Locate the cell with the specified text and output its (x, y) center coordinate. 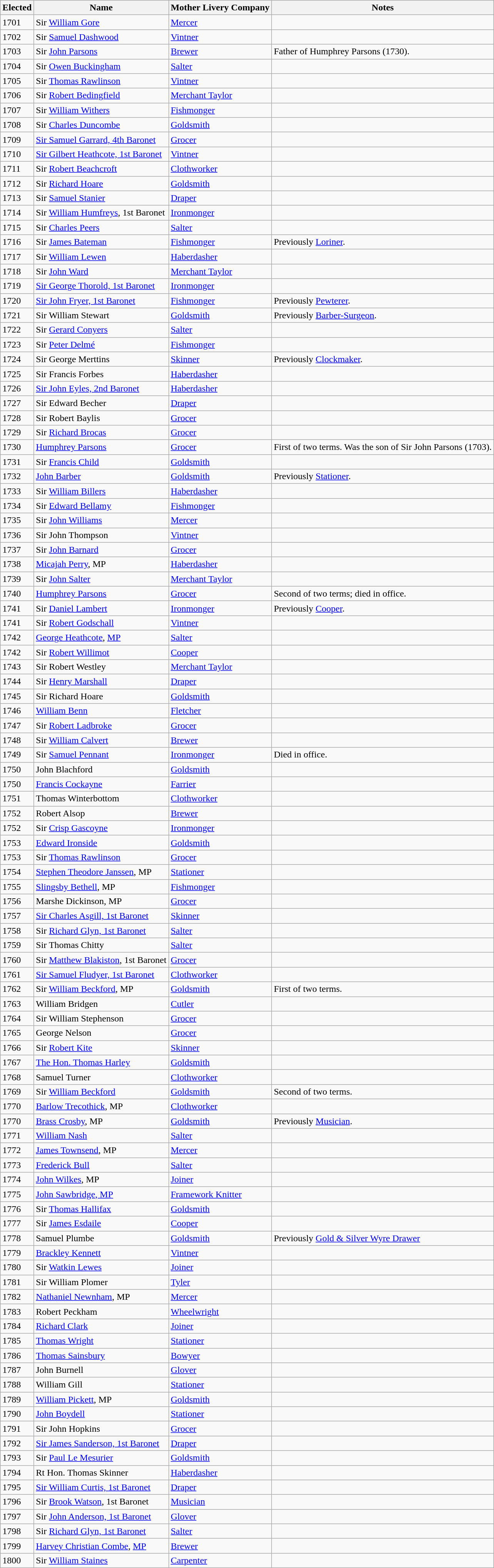
1738 (17, 564)
Francis Cockayne (101, 784)
1745 (17, 696)
1743 (17, 667)
1718 (17, 271)
1736 (17, 535)
1767 (17, 1062)
1735 (17, 520)
Tyler (220, 1282)
Sir Paul Le Mesurier (101, 1458)
Brass Crosby, MP (101, 1121)
1734 (17, 506)
1761 (17, 975)
1740 (17, 593)
1800 (17, 1560)
Sir William Calvert (101, 740)
Previously Gold & Silver Wyre Drawer (382, 1238)
1721 (17, 315)
Sir Samuel Dashwood (101, 37)
William Nash (101, 1136)
1722 (17, 330)
William Benn (101, 711)
1771 (17, 1136)
1739 (17, 579)
1775 (17, 1194)
Samuel Plumbe (101, 1238)
1796 (17, 1502)
1714 (17, 213)
Sir William Humfreys, 1st Baronet (101, 213)
Name (101, 8)
Slingsby Bethell, MP (101, 886)
Edward Ironside (101, 843)
Cutler (220, 1004)
1760 (17, 960)
1777 (17, 1224)
Sir Thomas Hallifax (101, 1209)
Previously Stationer. (382, 476)
Elected (17, 8)
1708 (17, 125)
1705 (17, 81)
James Townsend, MP (101, 1150)
1701 (17, 22)
1779 (17, 1253)
Previously Barber-Surgeon. (382, 315)
Sir Watkin Lewes (101, 1267)
Sir John Eyles, 2nd Baronet (101, 388)
1786 (17, 1355)
John Burnell (101, 1370)
1795 (17, 1487)
George Heathcote, MP (101, 637)
1789 (17, 1399)
1724 (17, 359)
Died in office. (382, 755)
1776 (17, 1209)
Previously Clockmaker. (382, 359)
Sir John Barnard (101, 550)
Musician (220, 1502)
1774 (17, 1180)
1788 (17, 1385)
1731 (17, 462)
1782 (17, 1297)
William Bridgen (101, 1004)
1716 (17, 242)
Farrier (220, 784)
John Wilkes, MP (101, 1180)
Second of two terms; died in office. (382, 593)
1725 (17, 374)
1784 (17, 1326)
1793 (17, 1458)
Barlow Trecothick, MP (101, 1106)
Sir Charles Peers (101, 227)
Sir George Thorold, 1st Baronet (101, 286)
1729 (17, 433)
Robert Alsop (101, 813)
1797 (17, 1516)
1751 (17, 799)
1769 (17, 1092)
Sir Henry Marshall (101, 682)
1773 (17, 1165)
Nathaniel Newnham, MP (101, 1297)
Wheelwright (220, 1311)
Richard Clark (101, 1326)
Sir William Curtis, 1st Baronet (101, 1487)
Sir John Williams (101, 520)
1781 (17, 1282)
Sir William Lewen (101, 257)
1703 (17, 52)
Sir William Beckford, MP (101, 989)
Sir John Hopkins (101, 1429)
1778 (17, 1238)
Previously Musician. (382, 1121)
1728 (17, 418)
1763 (17, 1004)
1785 (17, 1341)
1710 (17, 154)
Sir John Ward (101, 271)
1798 (17, 1531)
Fletcher (220, 711)
Sir Robert Westley (101, 667)
1709 (17, 139)
Second of two terms. (382, 1092)
1749 (17, 755)
Sir Samuel Garrard, 4th Baronet (101, 139)
Thomas Sainsbury (101, 1355)
1719 (17, 286)
First of two terms. (382, 989)
1746 (17, 711)
Notes (382, 8)
Sir Owen Buckingham (101, 66)
Sir John Anderson, 1st Baronet (101, 1516)
Sir Charles Duncombe (101, 125)
Sir Francis Child (101, 462)
1706 (17, 95)
1794 (17, 1473)
1758 (17, 931)
William Pickett, MP (101, 1399)
Rt Hon. Thomas Skinner (101, 1473)
George Nelson (101, 1033)
Marshe Dickinson, MP (101, 901)
1717 (17, 257)
Sir John Parsons (101, 52)
Sir Edward Becher (101, 403)
Sir Samuel Pennant (101, 755)
Sir Peter Delmé (101, 344)
1707 (17, 110)
Sir William Beckford (101, 1092)
Sir Charles Asgill, 1st Baronet (101, 916)
Sir Crisp Gascoyne (101, 828)
1711 (17, 169)
1712 (17, 184)
Sir James Bateman (101, 242)
Carpenter (220, 1560)
John Sawbridge, MP (101, 1194)
1702 (17, 37)
1748 (17, 740)
Sir James Esdaile (101, 1224)
Sir Robert Ladbroke (101, 725)
Sir Thomas Chitty (101, 945)
1765 (17, 1033)
Framework Knitter (220, 1194)
Sir John Thompson (101, 535)
1754 (17, 872)
1733 (17, 491)
1780 (17, 1267)
1727 (17, 403)
1704 (17, 66)
John Blachford (101, 769)
Sir Francis Forbes (101, 374)
1783 (17, 1311)
1791 (17, 1429)
Mother Livery Company (220, 8)
First of two terms. Was the son of Sir John Parsons (1703). (382, 447)
Sir William Gore (101, 22)
The Hon. Thomas Harley (101, 1062)
Previously Loriner. (382, 242)
Sir Robert Baylis (101, 418)
Stephen Theodore Janssen, MP (101, 872)
William Gill (101, 1385)
Sir Daniel Lambert (101, 608)
Sir William Stewart (101, 315)
1787 (17, 1370)
John Boydell (101, 1414)
1713 (17, 198)
Sir Robert Kite (101, 1048)
1744 (17, 682)
1730 (17, 447)
Bowyer (220, 1355)
1764 (17, 1018)
1799 (17, 1546)
Thomas Wright (101, 1341)
Sir Robert Godschall (101, 623)
Micajah Perry, MP (101, 564)
1737 (17, 550)
John Barber (101, 476)
Sir John Salter (101, 579)
1756 (17, 901)
Previously Cooper. (382, 608)
Sir William Stephenson (101, 1018)
Frederick Bull (101, 1165)
Father of Humphrey Parsons (1730). (382, 52)
Sir Samuel Fludyer, 1st Baronet (101, 975)
Sir Gerard Conyers (101, 330)
Sir William Plomer (101, 1282)
Sir William Staines (101, 1560)
Samuel Turner (101, 1077)
Sir Matthew Blakiston, 1st Baronet (101, 960)
Sir Samuel Stanier (101, 198)
Robert Peckham (101, 1311)
1723 (17, 344)
Sir Edward Bellamy (101, 506)
1715 (17, 227)
Sir Gilbert Heathcote, 1st Baronet (101, 154)
1792 (17, 1443)
Sir Robert Willimot (101, 652)
1772 (17, 1150)
1732 (17, 476)
Sir James Sanderson, 1st Baronet (101, 1443)
1726 (17, 388)
Harvey Christian Combe, MP (101, 1546)
1755 (17, 886)
Sir William Billers (101, 491)
Brackley Kennett (101, 1253)
Sir Richard Brocas (101, 433)
Sir William Withers (101, 110)
1768 (17, 1077)
Sir George Merttins (101, 359)
Sir Robert Beachcroft (101, 169)
Sir John Fryer, 1st Baronet (101, 301)
1766 (17, 1048)
1762 (17, 989)
Sir Brook Watson, 1st Baronet (101, 1502)
Thomas Winterbottom (101, 799)
Sir Robert Bedingfield (101, 95)
1790 (17, 1414)
Previously Pewterer. (382, 301)
1747 (17, 725)
1759 (17, 945)
1720 (17, 301)
1757 (17, 916)
